For the text-containing cell, return its midpoint in [x, y] coordinate format. 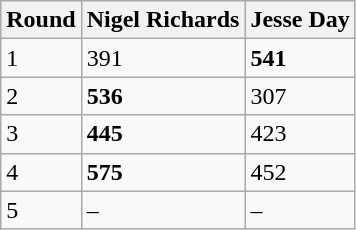
3 [41, 134]
307 [300, 96]
452 [300, 172]
5 [41, 210]
536 [163, 96]
1 [41, 58]
391 [163, 58]
Nigel Richards [163, 20]
423 [300, 134]
541 [300, 58]
2 [41, 96]
575 [163, 172]
Jesse Day [300, 20]
4 [41, 172]
445 [163, 134]
Round [41, 20]
